Find where the given text appears and provide that cell's center as (X, Y) coordinate. 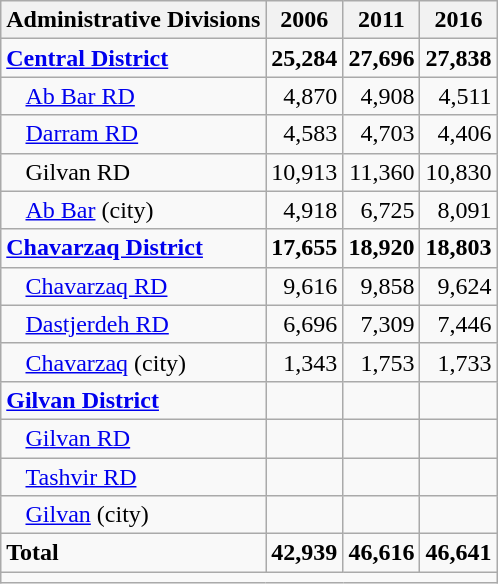
Administrative Divisions (134, 20)
4,870 (304, 96)
11,360 (382, 172)
Chavarzaq (city) (134, 362)
4,583 (304, 134)
9,616 (304, 286)
4,908 (382, 96)
10,830 (458, 172)
1,343 (304, 362)
25,284 (304, 58)
2016 (458, 20)
4,703 (382, 134)
42,939 (304, 553)
9,858 (382, 286)
4,918 (304, 210)
Chavarzaq RD (134, 286)
18,803 (458, 248)
Ab Bar RD (134, 96)
Darram RD (134, 134)
27,696 (382, 58)
46,616 (382, 553)
2011 (382, 20)
7,446 (458, 324)
17,655 (304, 248)
46,641 (458, 553)
8,091 (458, 210)
Total (134, 553)
1,733 (458, 362)
Dastjerdeh RD (134, 324)
Gilvan (city) (134, 515)
Tashvir RD (134, 477)
10,913 (304, 172)
2006 (304, 20)
7,309 (382, 324)
4,511 (458, 96)
1,753 (382, 362)
27,838 (458, 58)
4,406 (458, 134)
9,624 (458, 286)
Central District (134, 58)
6,696 (304, 324)
Chavarzaq District (134, 248)
18,920 (382, 248)
6,725 (382, 210)
Gilvan District (134, 400)
Ab Bar (city) (134, 210)
